Output the [x, y] coordinate of the center of the cell containing the given text.  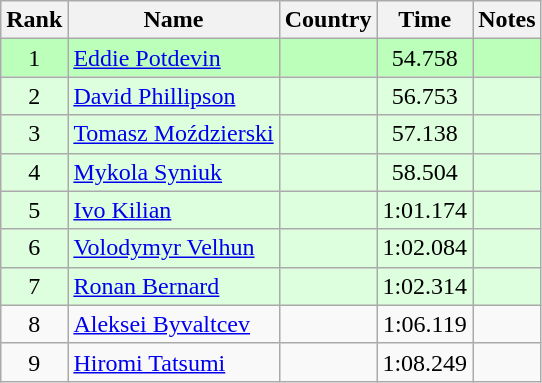
Rank [34, 20]
Hiromi Tatsumi [174, 362]
Volodymyr Velhun [174, 248]
1:06.119 [425, 324]
David Phillipson [174, 96]
Time [425, 20]
Tomasz Moździerski [174, 134]
3 [34, 134]
Ivo Kilian [174, 210]
Country [328, 20]
Aleksei Byvaltcev [174, 324]
Notes [507, 20]
7 [34, 286]
57.138 [425, 134]
54.758 [425, 58]
Name [174, 20]
Eddie Potdevin [174, 58]
1:02.084 [425, 248]
6 [34, 248]
8 [34, 324]
9 [34, 362]
58.504 [425, 172]
4 [34, 172]
56.753 [425, 96]
1:08.249 [425, 362]
5 [34, 210]
2 [34, 96]
1 [34, 58]
Ronan Bernard [174, 286]
Mykola Syniuk [174, 172]
1:01.174 [425, 210]
1:02.314 [425, 286]
